Pinpoint the cell where the given text exists, returning its [X, Y] midpoint coordinate. 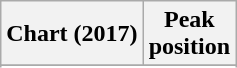
Peak position [189, 34]
Chart (2017) [72, 34]
